Detect which cell encompasses the target text, then output its [x, y] center coordinate. 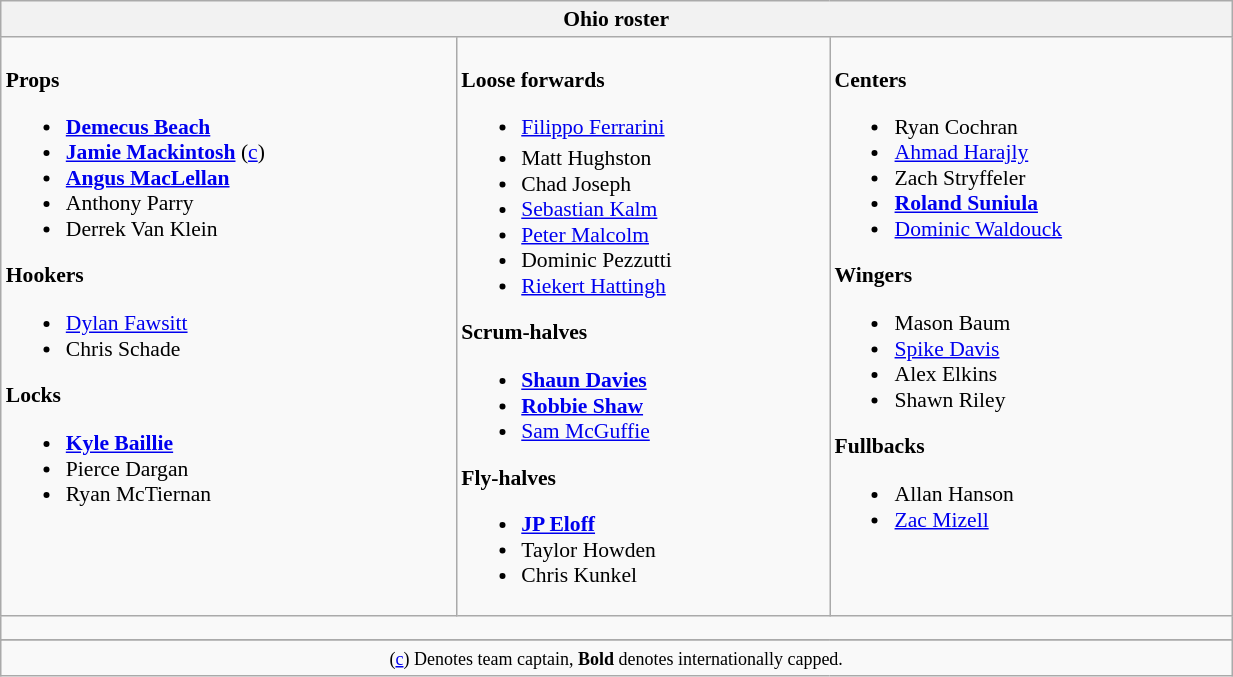
(c) Denotes team captain, Bold denotes internationally capped. [616, 659]
Ohio roster [616, 19]
